Detect which cell encompasses the target text, then output its (X, Y) center coordinate. 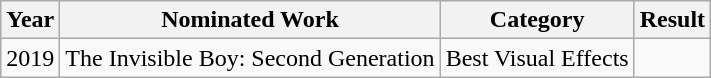
Year (30, 20)
Nominated Work (250, 20)
Category (537, 20)
Result (672, 20)
2019 (30, 58)
Best Visual Effects (537, 58)
The Invisible Boy: Second Generation (250, 58)
